Output the [X, Y] coordinate of the center of the cell containing the given text.  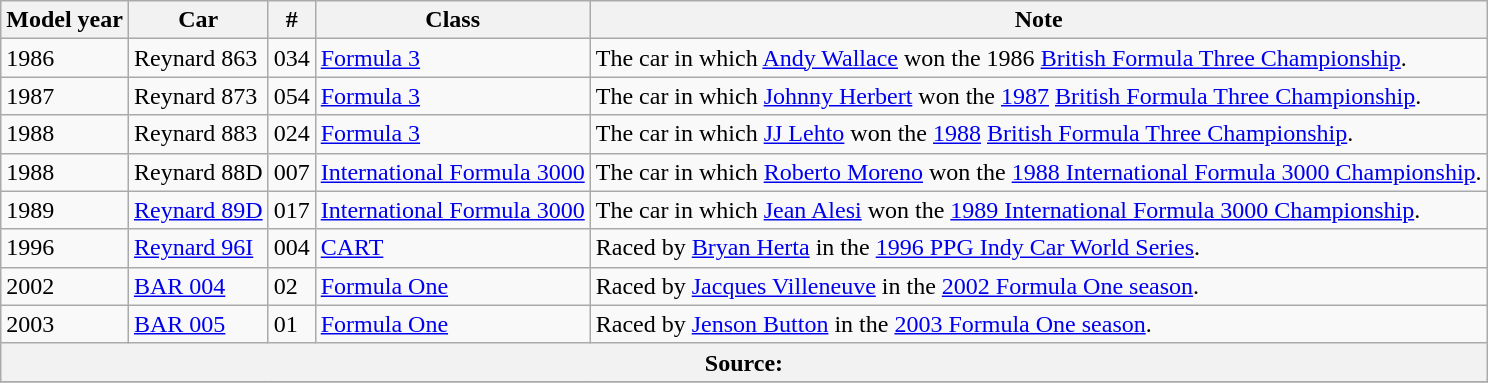
The car in which Jean Alesi won the 1989 International Formula 3000 Championship. [1038, 210]
The car in which Roberto Moreno won the 1988 International Formula 3000 Championship. [1038, 172]
2003 [65, 324]
034 [292, 58]
The car in which JJ Lehto won the 1988 British Formula Three Championship. [1038, 134]
1989 [65, 210]
Reynard 883 [198, 134]
1986 [65, 58]
02 [292, 286]
Model year [65, 20]
Raced by Bryan Herta in the 1996 PPG Indy Car World Series. [1038, 248]
01 [292, 324]
Car [198, 20]
BAR 004 [198, 286]
The car in which Johnny Herbert won the 1987 British Formula Three Championship. [1038, 96]
054 [292, 96]
Raced by Jacques Villeneuve in the 2002 Formula One season. [1038, 286]
The car in which Andy Wallace won the 1986 British Formula Three Championship. [1038, 58]
Reynard 89D [198, 210]
Raced by Jenson Button in the 2003 Formula One season. [1038, 324]
1996 [65, 248]
024 [292, 134]
017 [292, 210]
Note [1038, 20]
004 [292, 248]
007 [292, 172]
# [292, 20]
2002 [65, 286]
BAR 005 [198, 324]
Reynard 96I [198, 248]
Reynard 88D [198, 172]
1987 [65, 96]
Source: [744, 362]
Reynard 873 [198, 96]
CART [452, 248]
Class [452, 20]
Reynard 863 [198, 58]
